Identify which cell holds the provided text, then report its (X, Y) central coordinate. 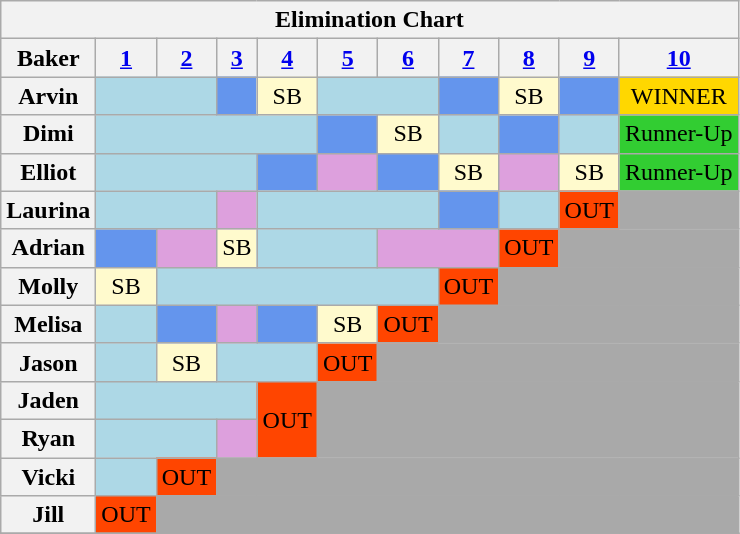
4 (287, 58)
9 (589, 58)
Dimi (48, 134)
Jason (48, 362)
3 (237, 58)
Ryan (48, 438)
Baker (48, 58)
8 (529, 58)
Adrian (48, 248)
Elimination Chart (370, 20)
10 (678, 58)
Arvin (48, 96)
1 (126, 58)
Molly (48, 286)
Laurina (48, 210)
Vicki (48, 477)
6 (408, 58)
5 (347, 58)
2 (186, 58)
Jill (48, 515)
Jaden (48, 400)
7 (468, 58)
Elliot (48, 172)
Melisa (48, 324)
WINNER (678, 96)
